Return the [x, y] coordinate for the center point of the cell that contains the specified text.  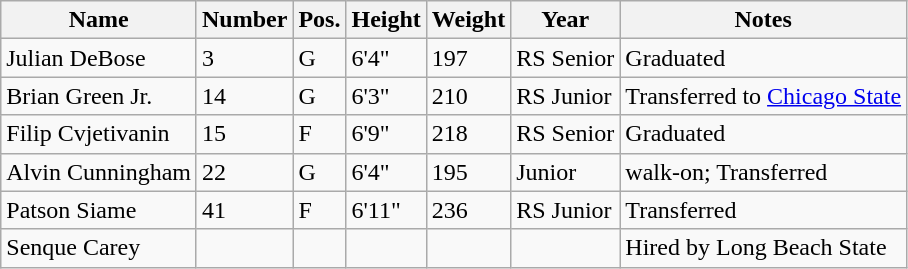
22 [244, 172]
Senque Carey [99, 248]
15 [244, 134]
Transferred [764, 210]
Weight [468, 20]
Transferred to Chicago State [764, 96]
Brian Green Jr. [99, 96]
Patson Siame [99, 210]
Height [386, 20]
Year [566, 20]
Hired by Long Beach State [764, 248]
236 [468, 210]
Julian DeBose [99, 58]
Filip Cvjetivanin [99, 134]
41 [244, 210]
195 [468, 172]
6'9" [386, 134]
6'3" [386, 96]
Notes [764, 20]
197 [468, 58]
6'11" [386, 210]
Number [244, 20]
Name [99, 20]
3 [244, 58]
218 [468, 134]
210 [468, 96]
Pos. [320, 20]
Junior [566, 172]
14 [244, 96]
walk-on; Transferred [764, 172]
Alvin Cunningham [99, 172]
